Determine the [X, Y] coordinate at the center of the cell enclosing the given text.  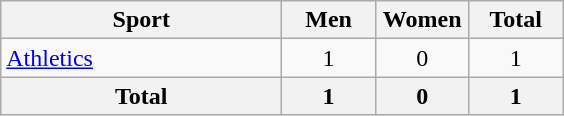
Men [329, 20]
Women [422, 20]
Sport [142, 20]
Athletics [142, 58]
